Detect which cell encompasses the target text, then output its (x, y) center coordinate. 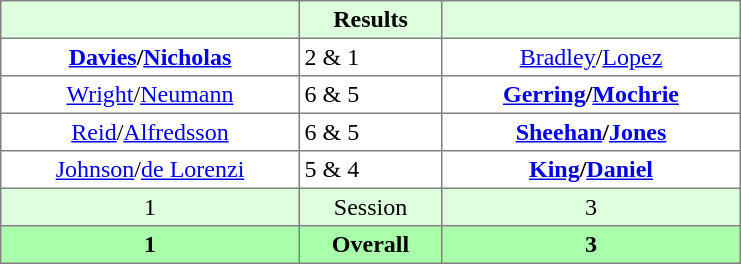
Reid/Alfredsson (150, 132)
King/Daniel (591, 170)
5 & 4 (370, 170)
Session (370, 207)
2 & 1 (370, 57)
Johnson/de Lorenzi (150, 170)
Bradley/Lopez (591, 57)
Results (370, 20)
Davies/Nicholas (150, 57)
Wright/Neumann (150, 95)
Overall (370, 245)
Sheehan/Jones (591, 132)
Gerring/Mochrie (591, 95)
